Extract the [x, y] coordinate from the center of the cell holding the provided text.  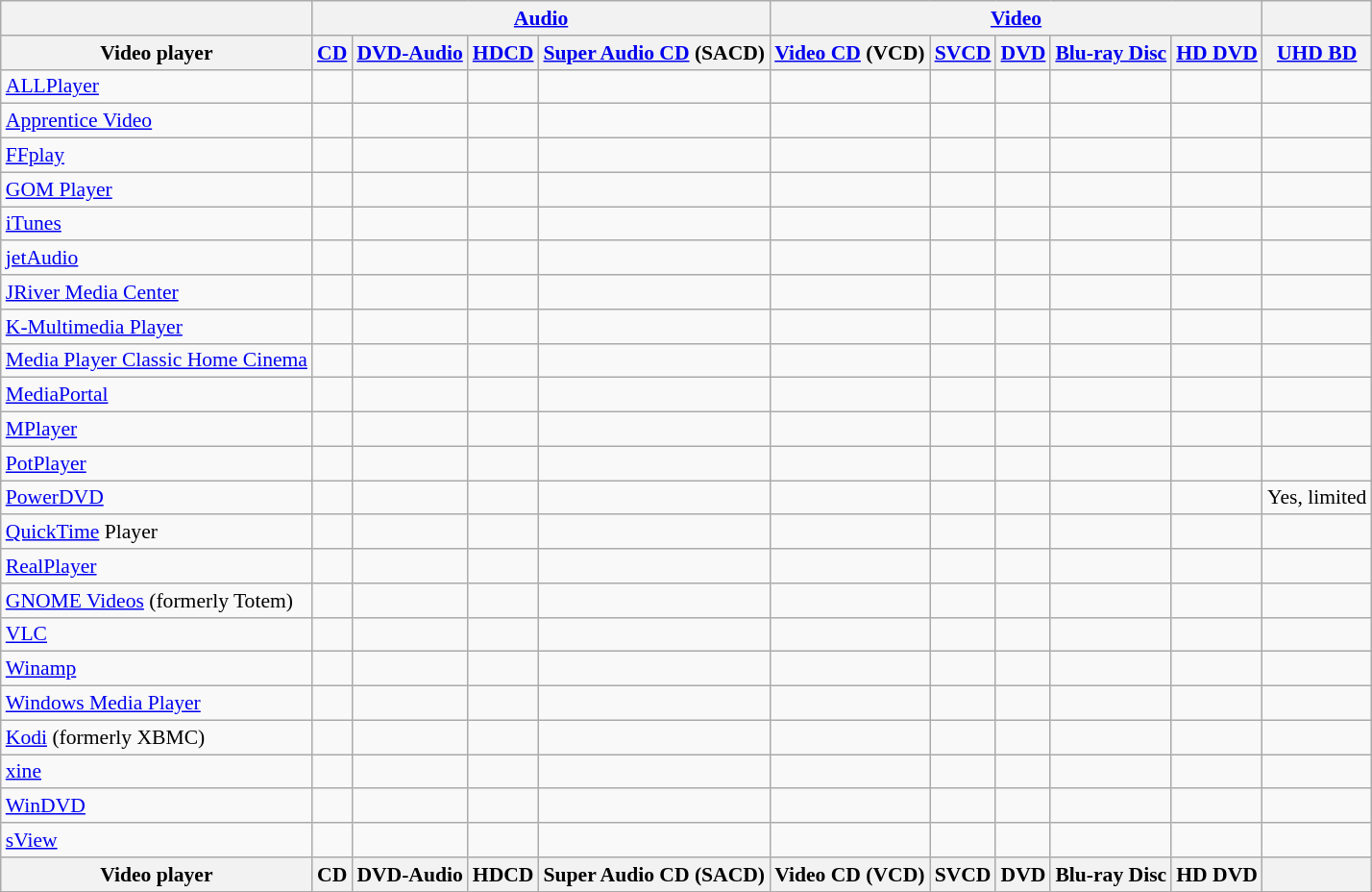
MPlayer [157, 430]
UHD BD [1316, 53]
JRiver Media Center [157, 292]
sView [157, 840]
Media Player Classic Home Cinema [157, 360]
Video [1017, 18]
iTunes [157, 224]
GNOME Videos (formerly Totem) [157, 601]
PotPlayer [157, 463]
WinDVD [157, 806]
Apprentice Video [157, 121]
xine [157, 772]
MediaPortal [157, 395]
Kodi (formerly XBMC) [157, 737]
Audio [541, 18]
ALLPlayer [157, 87]
K-Multimedia Player [157, 327]
jetAudio [157, 259]
QuickTime Player [157, 533]
GOM Player [157, 189]
RealPlayer [157, 566]
Winamp [157, 669]
PowerDVD [157, 498]
Windows Media Player [157, 704]
VLC [157, 634]
Yes, limited [1316, 498]
FFplay [157, 156]
